From the cell containing the given text, extract its center point as (x, y) coordinate. 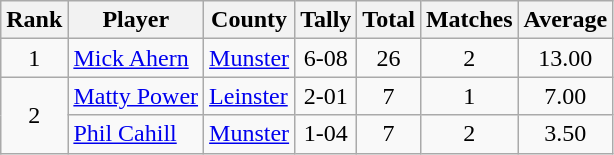
7.00 (566, 96)
1-04 (326, 134)
26 (389, 58)
County (250, 20)
Mick Ahern (136, 58)
Tally (326, 20)
2-01 (326, 96)
Average (566, 20)
Leinster (250, 96)
Matches (469, 20)
Rank (34, 20)
Total (389, 20)
13.00 (566, 58)
Player (136, 20)
3.50 (566, 134)
6-08 (326, 58)
Phil Cahill (136, 134)
Matty Power (136, 96)
